From the cell containing the given text, extract its center point as [x, y] coordinate. 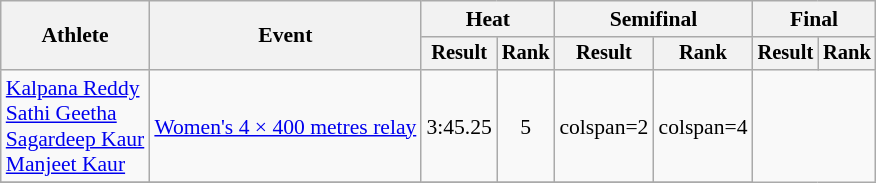
5 [526, 126]
Event [285, 36]
Athlete [76, 36]
3:45.25 [458, 126]
colspan=4 [702, 126]
Women's 4 × 400 metres relay [285, 126]
Semifinal [653, 19]
Heat [488, 19]
Final [814, 19]
colspan=2 [604, 126]
Kalpana ReddySathi GeethaSagardeep KaurManjeet Kaur [76, 126]
